Search for the cell housing the specified text and yield its (X, Y) center coordinate. 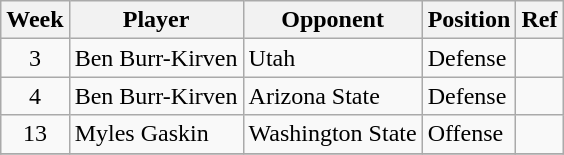
Myles Gaskin (156, 134)
Player (156, 20)
Week (35, 20)
3 (35, 58)
Arizona State (332, 96)
Washington State (332, 134)
13 (35, 134)
Position (469, 20)
Utah (332, 58)
Ref (540, 20)
Opponent (332, 20)
4 (35, 96)
Offense (469, 134)
